Pinpoint the cell where the given text exists, returning its [X, Y] midpoint coordinate. 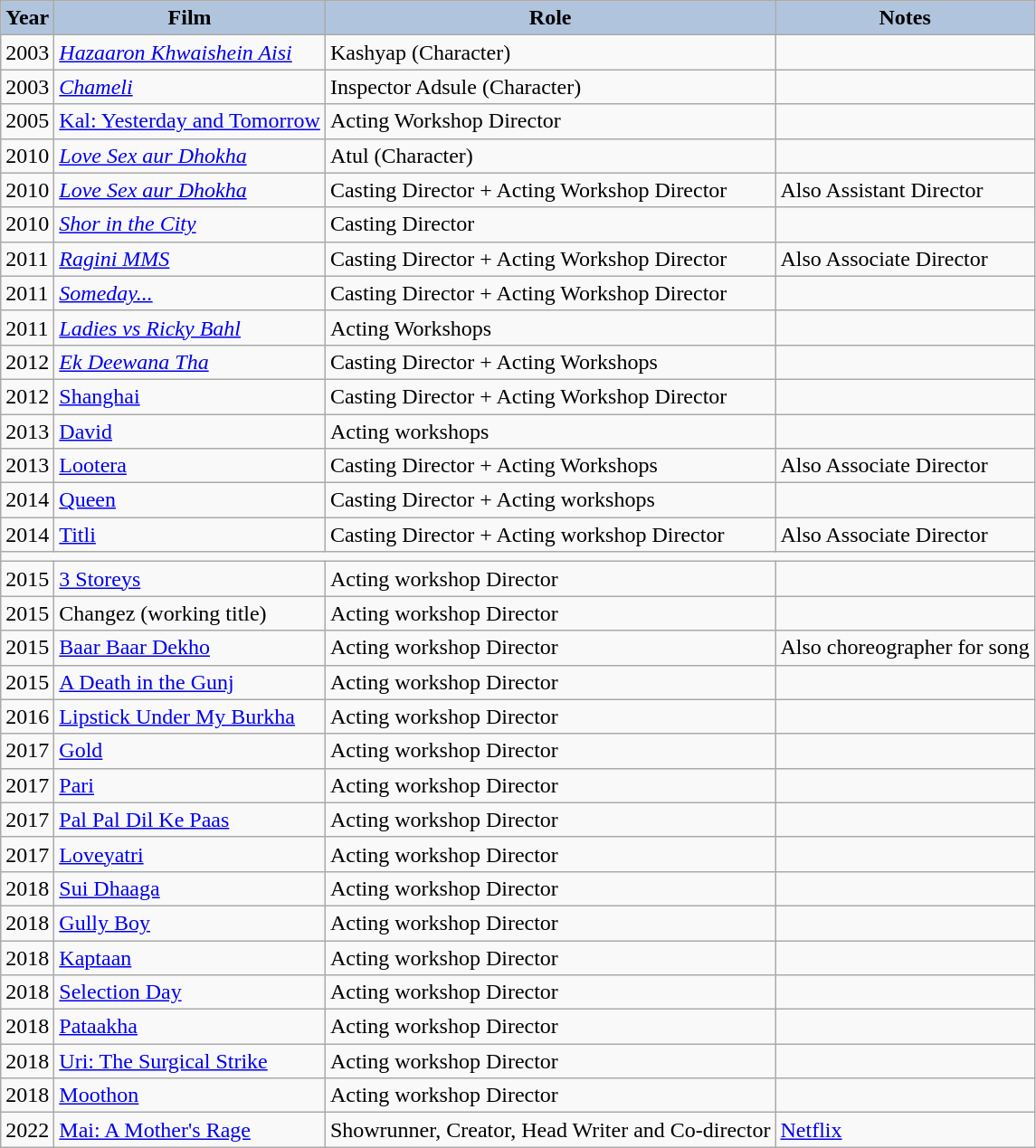
Film [190, 18]
Casting Director + Acting workshops [550, 500]
Inspector Adsule (Character) [550, 87]
2016 [27, 716]
Kashyap (Character) [550, 52]
Acting Workshop Director [550, 121]
Acting Workshops [550, 327]
Lootera [190, 466]
Titli [190, 535]
Someday... [190, 293]
Also Assistant Director [905, 190]
Lipstick Under My Burkha [190, 716]
Moothon [190, 1096]
A Death in the Gunj [190, 682]
Year [27, 18]
Netflix [905, 1130]
Ladies vs Ricky Bahl [190, 327]
Selection Day [190, 992]
Ragini MMS [190, 259]
Shor in the City [190, 224]
Baar Baar Dekho [190, 648]
2022 [27, 1130]
Showrunner, Creator, Head Writer and Co-director [550, 1130]
Queen [190, 500]
Casting Director [550, 224]
Pataakha [190, 1027]
Casting Director + Acting workshop Director [550, 535]
Atul (Character) [550, 156]
David [190, 432]
Chameli [190, 87]
Changez (working title) [190, 613]
Ek Deewana Tha [190, 362]
Loveyatri [190, 854]
Acting workshops [550, 432]
3 Storeys [190, 579]
Notes [905, 18]
Role [550, 18]
Uri: The Surgical Strike [190, 1061]
2005 [27, 121]
Mai: A Mother's Rage [190, 1130]
Gully Boy [190, 923]
Pal Pal Dil Ke Paas [190, 820]
Shanghai [190, 396]
Pari [190, 785]
Also choreographer for song [905, 648]
Gold [190, 751]
Sui Dhaaga [190, 888]
Kal: Yesterday and Tomorrow [190, 121]
Kaptaan [190, 958]
Hazaaron Khwaishein Aisi [190, 52]
